Locate the cell with the specified text and output its (x, y) center coordinate. 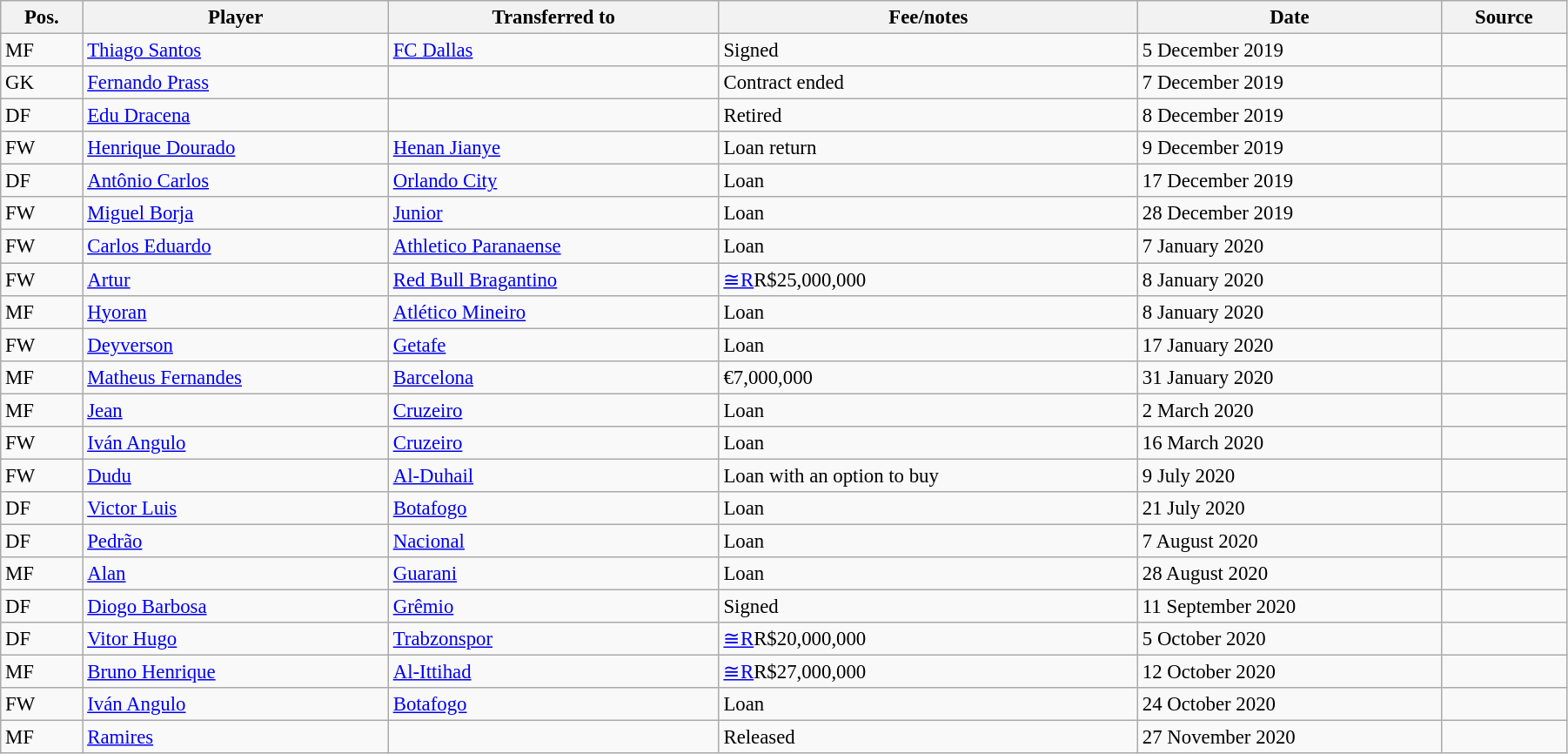
≅RR$25,000,000 (928, 279)
Henan Jianye (553, 148)
Athletico Paranaense (553, 246)
9 July 2020 (1290, 475)
Alan (235, 574)
17 January 2020 (1290, 345)
Bruno Henrique (235, 672)
Al-Ittihad (553, 672)
7 December 2019 (1290, 83)
Guarani (553, 574)
Junior (553, 213)
Henrique Dourado (235, 148)
Ramires (235, 737)
Miguel Borja (235, 213)
Antônio Carlos (235, 181)
≅RR$20,000,000 (928, 639)
Source (1504, 17)
Matheus Fernandes (235, 377)
€7,000,000 (928, 377)
7 August 2020 (1290, 541)
Red Bull Bragantino (553, 279)
≅RR$27,000,000 (928, 672)
Pedrão (235, 541)
11 September 2020 (1290, 607)
16 March 2020 (1290, 443)
Date (1290, 17)
31 January 2020 (1290, 377)
Player (235, 17)
Nacional (553, 541)
9 December 2019 (1290, 148)
Hyoran (235, 312)
24 October 2020 (1290, 704)
Vitor Hugo (235, 639)
27 November 2020 (1290, 737)
Jean (235, 410)
Getafe (553, 345)
Pos. (42, 17)
21 July 2020 (1290, 508)
8 December 2019 (1290, 116)
28 August 2020 (1290, 574)
GK (42, 83)
Edu Dracena (235, 116)
Carlos Eduardo (235, 246)
Al-Duhail (553, 475)
Released (928, 737)
Grêmio (553, 607)
Deyverson (235, 345)
Trabzonspor (553, 639)
17 December 2019 (1290, 181)
Barcelona (553, 377)
12 October 2020 (1290, 672)
Dudu (235, 475)
Loan return (928, 148)
2 March 2020 (1290, 410)
7 January 2020 (1290, 246)
5 October 2020 (1290, 639)
Retired (928, 116)
Fernando Prass (235, 83)
Victor Luis (235, 508)
Orlando City (553, 181)
Artur (235, 279)
28 December 2019 (1290, 213)
Diogo Barbosa (235, 607)
Loan with an option to buy (928, 475)
5 December 2019 (1290, 50)
Fee/notes (928, 17)
Thiago Santos (235, 50)
Transferred to (553, 17)
FC Dallas (553, 50)
Contract ended (928, 83)
Atlético Mineiro (553, 312)
